Search for the cell housing the specified text and yield its (X, Y) center coordinate. 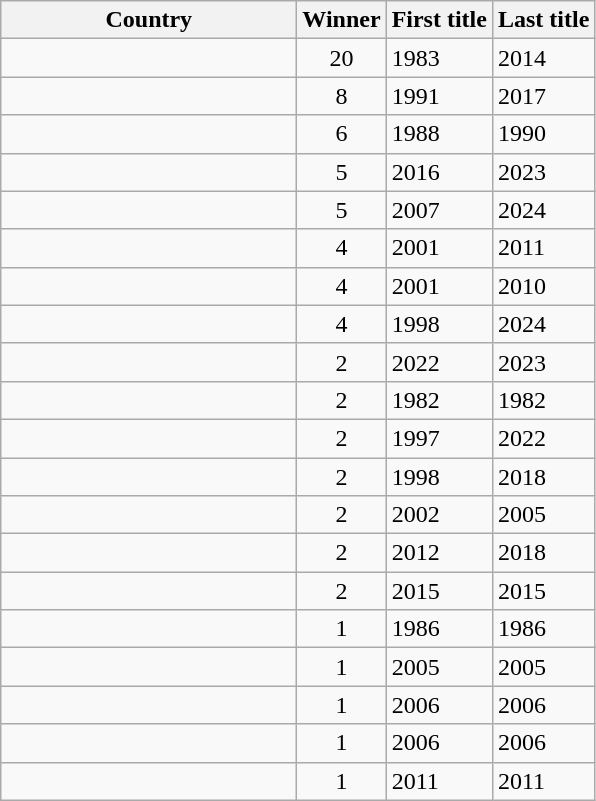
2010 (543, 286)
2002 (439, 515)
First title (439, 20)
Winner (342, 20)
1997 (439, 438)
2012 (439, 553)
2007 (439, 210)
2016 (439, 172)
1991 (439, 96)
2014 (543, 58)
2017 (543, 96)
8 (342, 96)
1988 (439, 134)
1983 (439, 58)
1990 (543, 134)
6 (342, 134)
Last title (543, 20)
Country (149, 20)
20 (342, 58)
